Output the [x, y] coordinate of the center of the cell containing the given text.  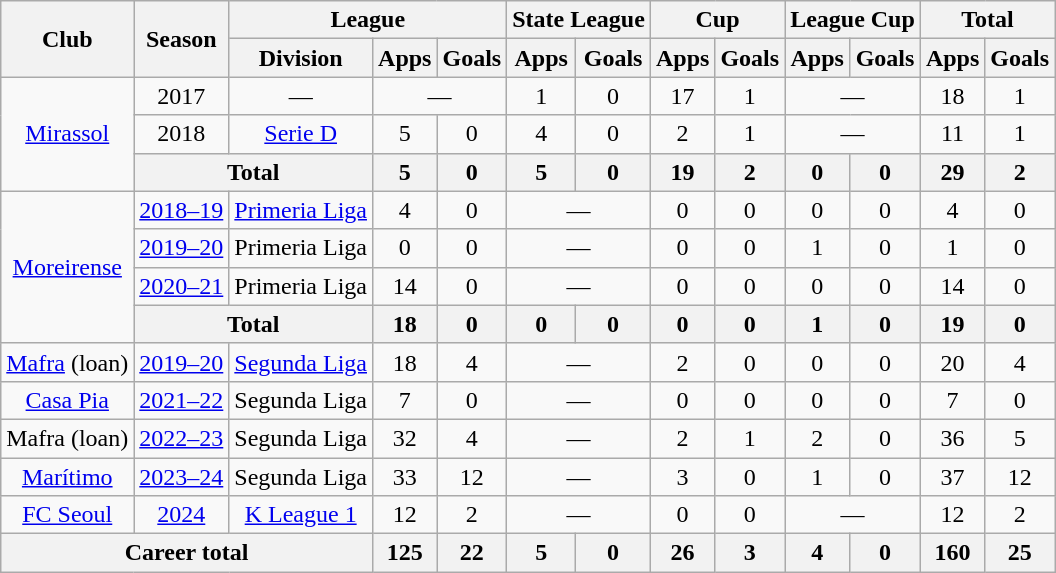
36 [952, 438]
Club [68, 39]
22 [472, 553]
33 [405, 477]
17 [682, 96]
2018 [182, 134]
37 [952, 477]
Cup [717, 20]
26 [682, 553]
2017 [182, 96]
Mirassol [68, 134]
11 [952, 134]
State League [579, 20]
160 [952, 553]
Career total [187, 553]
League Cup [853, 20]
2020–21 [182, 286]
2021–22 [182, 400]
32 [405, 438]
Casa Pia [68, 400]
2024 [182, 515]
K League 1 [301, 515]
20 [952, 362]
25 [1020, 553]
League [368, 20]
2022–23 [182, 438]
Division [301, 58]
Marítimo [68, 477]
FC Seoul [68, 515]
29 [952, 172]
125 [405, 553]
Moreirense [68, 267]
Serie D [301, 134]
Season [182, 39]
2023–24 [182, 477]
2018–19 [182, 210]
